For the text-containing cell, return its midpoint in (x, y) coordinate format. 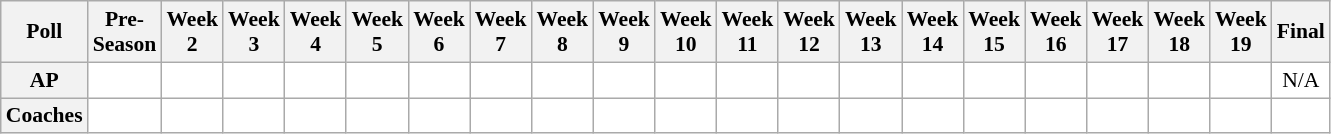
Week10 (686, 32)
Week9 (624, 32)
Poll (44, 32)
Week12 (809, 32)
Week11 (748, 32)
Week19 (1241, 32)
Week6 (439, 32)
Final (1301, 32)
Week3 (254, 32)
Week16 (1056, 32)
Week13 (871, 32)
AP (44, 80)
Pre-Season (125, 32)
Week7 (501, 32)
Week14 (933, 32)
Week17 (1118, 32)
Week8 (562, 32)
Week5 (377, 32)
Week15 (994, 32)
Coaches (44, 116)
Week4 (316, 32)
Week18 (1179, 32)
N/A (1301, 80)
Week2 (192, 32)
